Determine the (x, y) coordinate at the center of the cell enclosing the given text.  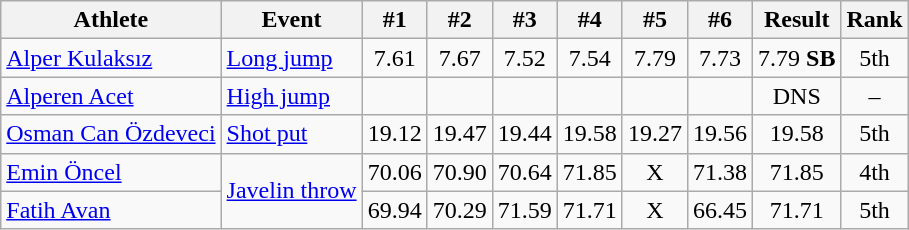
Osman Can Özdeveci (111, 134)
DNS (797, 96)
71.59 (524, 210)
Fatih Avan (111, 210)
7.73 (720, 58)
High jump (292, 96)
Alperen Acet (111, 96)
#1 (394, 20)
#5 (654, 20)
#4 (590, 20)
66.45 (720, 210)
7.61 (394, 58)
19.27 (654, 134)
7.79 (654, 58)
7.67 (460, 58)
Alper Kulaksız (111, 58)
7.79 SB (797, 58)
4th (874, 172)
7.52 (524, 58)
19.44 (524, 134)
Javelin throw (292, 191)
Emin Öncel (111, 172)
70.06 (394, 172)
Shot put (292, 134)
7.54 (590, 58)
Event (292, 20)
70.29 (460, 210)
19.12 (394, 134)
69.94 (394, 210)
#2 (460, 20)
70.64 (524, 172)
Long jump (292, 58)
71.38 (720, 172)
Rank (874, 20)
– (874, 96)
#6 (720, 20)
19.56 (720, 134)
#3 (524, 20)
Result (797, 20)
19.47 (460, 134)
70.90 (460, 172)
Athlete (111, 20)
